Return the (X, Y) coordinate for the center point of the cell that contains the specified text.  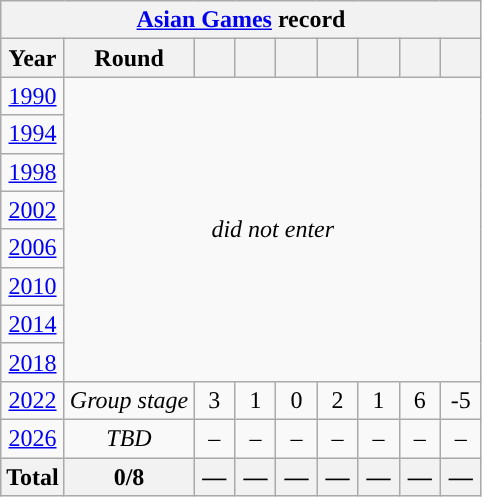
1998 (33, 172)
1994 (33, 134)
Group stage (129, 400)
6 (420, 400)
1990 (33, 96)
Total (33, 477)
3 (214, 400)
2010 (33, 286)
Year (33, 58)
2014 (33, 324)
Round (129, 58)
Asian Games record (241, 20)
-5 (460, 400)
2002 (33, 210)
2022 (33, 400)
2018 (33, 362)
0 (296, 400)
2 (338, 400)
0/8 (129, 477)
did not enter (272, 229)
2006 (33, 248)
2026 (33, 438)
TBD (129, 438)
